From the cell containing the given text, extract its center point as (x, y) coordinate. 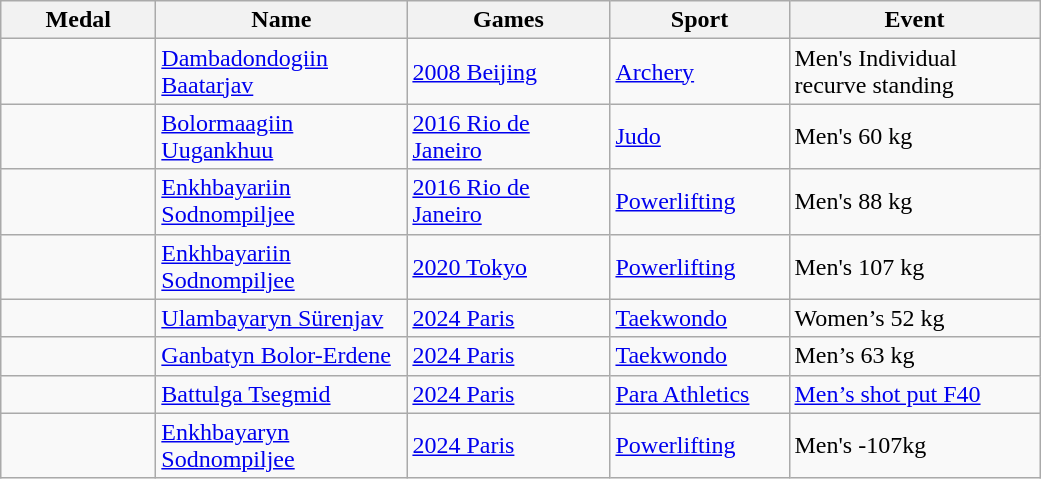
Games (508, 20)
2008 Beijing (508, 72)
Para Athletics (700, 394)
Men's 88 kg (914, 202)
Ganbatyn Bolor-Erdene (282, 356)
Dambadondogiin Baatarjav (282, 72)
Men's Individual recurve standing (914, 72)
Women’s 52 kg (914, 318)
Men’s shot put F40 (914, 394)
Medal (78, 20)
Men's 107 kg (914, 266)
Men's 60 kg (914, 136)
2020 Tokyo (508, 266)
Judo (700, 136)
Men's -107kg (914, 446)
Ulambayaryn Sürenjav (282, 318)
Name (282, 20)
Enkhbayaryn Sodnompiljee (282, 446)
Sport (700, 20)
Bolormaagiin Uugankhuu (282, 136)
Archery (700, 72)
Men’s 63 kg (914, 356)
Battulga Tsegmid (282, 394)
Event (914, 20)
